Extract the (X, Y) coordinate from the center of the cell holding the provided text.  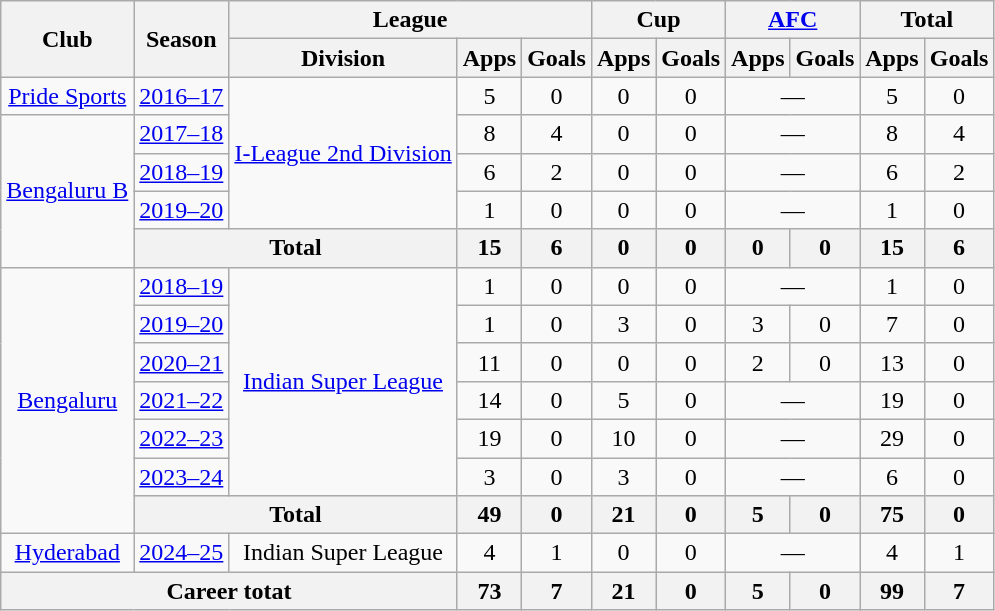
99 (892, 591)
75 (892, 515)
49 (489, 515)
73 (489, 591)
2016–17 (182, 96)
Hyderabad (68, 553)
2017–18 (182, 134)
2020–21 (182, 362)
13 (892, 362)
14 (489, 400)
Career totat (229, 591)
Season (182, 39)
League (410, 20)
10 (623, 438)
2021–22 (182, 400)
I-League 2nd Division (343, 153)
Bengaluru B (68, 191)
2022–23 (182, 438)
2023–24 (182, 477)
Club (68, 39)
Division (343, 58)
2024–25 (182, 553)
Bengaluru (68, 400)
AFC (793, 20)
Pride Sports (68, 96)
29 (892, 438)
Cup (658, 20)
11 (489, 362)
